From the cell containing the given text, extract its center point as [X, Y] coordinate. 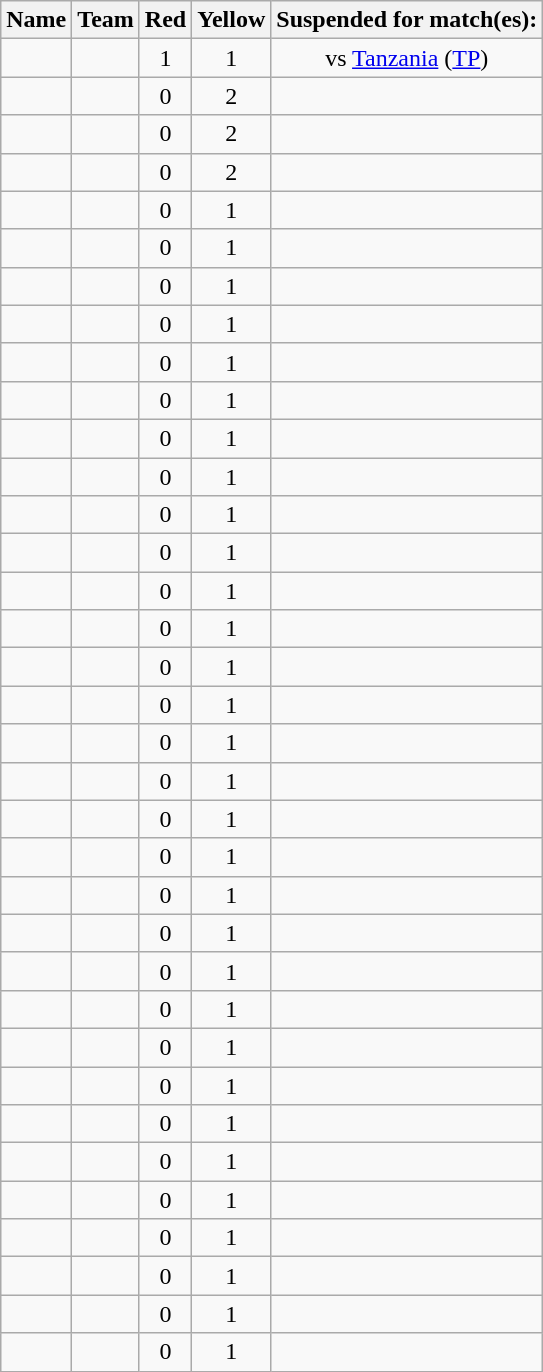
Yellow [232, 20]
vs Tanzania (TP) [407, 58]
Red [165, 20]
Team [106, 20]
Suspended for match(es): [407, 20]
Name [36, 20]
